Detect which cell encompasses the target text, then output its [x, y] center coordinate. 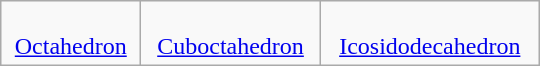
Cuboctahedron [231, 34]
Octahedron [71, 34]
Icosidodecahedron [430, 34]
